Output the [X, Y] coordinate of the center of the cell containing the given text.  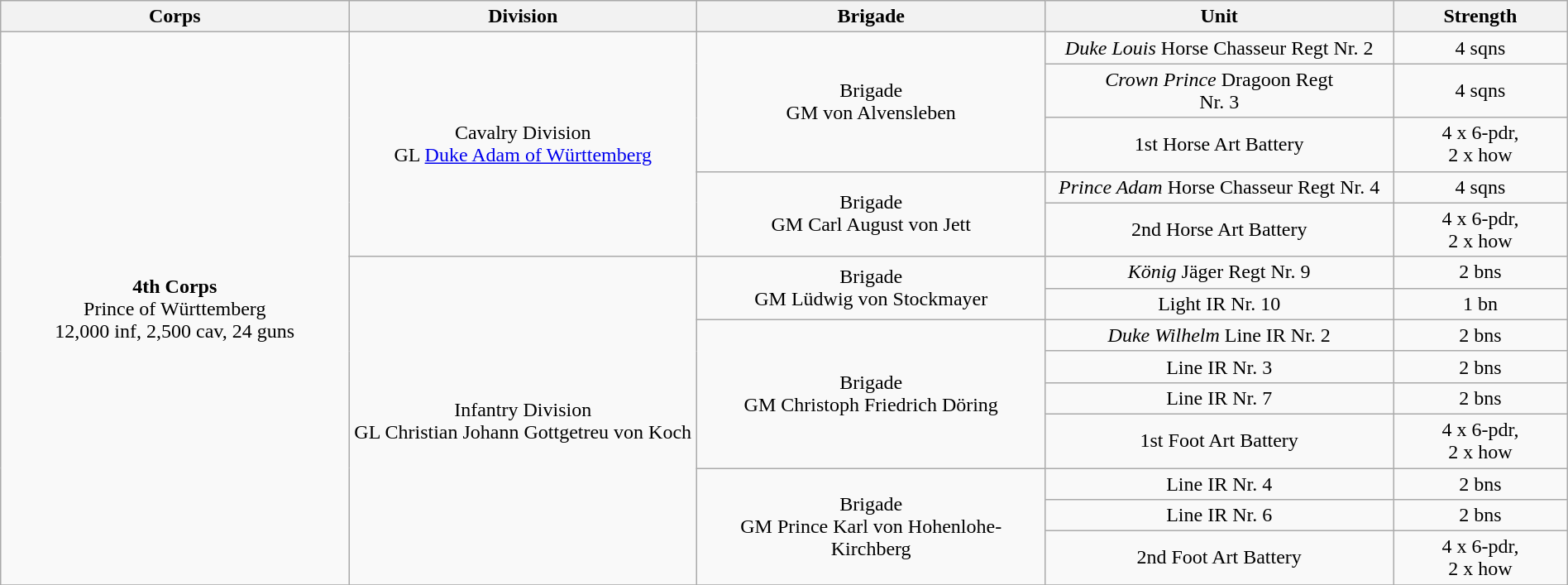
Light IR Nr. 10 [1219, 304]
1 bn [1480, 304]
BrigadeGM Carl August von Jett [872, 213]
Line IR Nr. 4 [1219, 484]
König Jäger Regt Nr. 9 [1219, 272]
BrigadeGM Christoph Friedrich Döring [872, 394]
Division [523, 17]
1st Foot Art Battery [1219, 440]
Line IR Nr. 7 [1219, 398]
Strength [1480, 17]
Prince Adam Horse Chasseur Regt Nr. 4 [1219, 187]
Line IR Nr. 6 [1219, 515]
Duke Louis Horse Chasseur Regt Nr. 2 [1219, 48]
BrigadeGM Prince Karl von Hohenlohe-Kirchberg [872, 526]
2nd Foot Art Battery [1219, 558]
Infantry DivisionGL Christian Johann Gottgetreu von Koch [523, 420]
2nd Horse Art Battery [1219, 230]
Unit [1219, 17]
4th CorpsPrince of Württemberg12,000 inf, 2,500 cav, 24 guns [175, 309]
BrigadeGM von Alvensleben [872, 102]
Brigade [872, 17]
Crown Prince Dragoon RegtNr. 3 [1219, 91]
Duke Wilhelm Line IR Nr. 2 [1219, 335]
Corps [175, 17]
1st Horse Art Battery [1219, 144]
Cavalry DivisionGL Duke Adam of Württemberg [523, 144]
Line IR Nr. 3 [1219, 367]
BrigadeGM Lüdwig von Stockmayer [872, 288]
